Locate the cell with the specified text and output its [x, y] center coordinate. 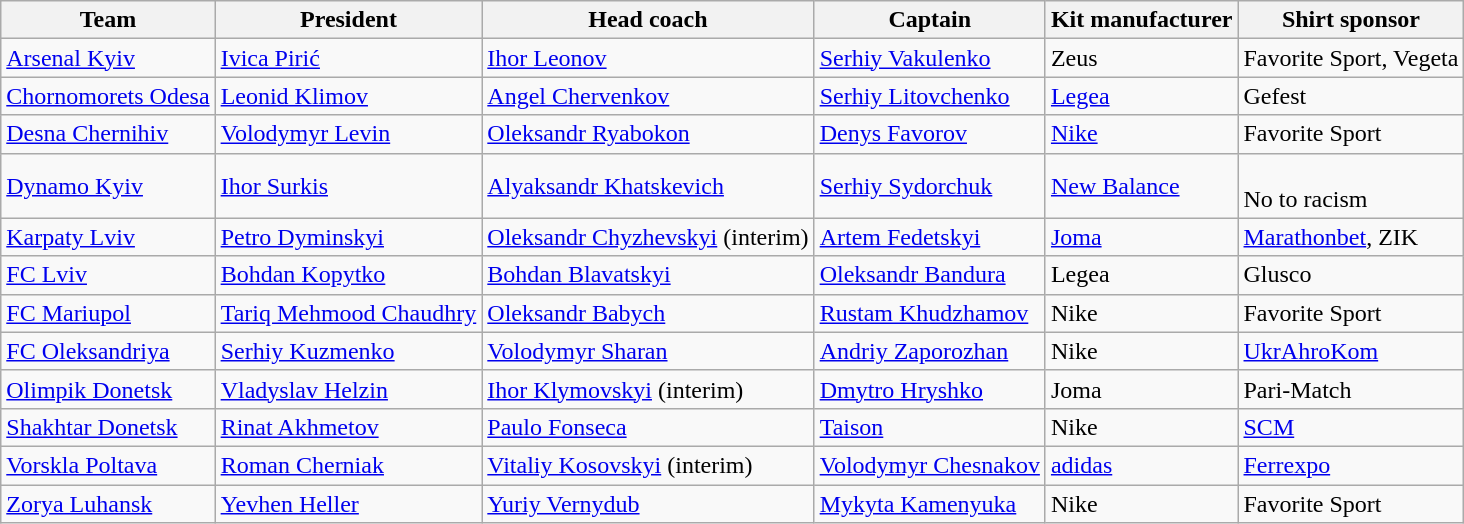
Ferrexpo [1351, 465]
Mykyta Kamenyuka [930, 503]
New Balance [1142, 186]
Dmytro Hryshko [930, 389]
Volodymyr Chesnakov [930, 465]
Ihor Surkis [348, 186]
FC Lviv [108, 275]
Rustam Khudzhamov [930, 313]
Olimpik Donetsk [108, 389]
Taison [930, 427]
Serhiy Litovchenko [930, 96]
Oleksandr Babych [648, 313]
Paulo Fonseca [648, 427]
Karpaty Lviv [108, 237]
Tariq Mehmood Chaudhry [348, 313]
Oleksandr Chyzhevskyi (interim) [648, 237]
Dynamo Kyiv [108, 186]
Serhiy Vakulenko [930, 58]
Ivica Pirić [348, 58]
Gefest [1351, 96]
Yuriy Vernydub [648, 503]
Ihor Klymovskyi (interim) [648, 389]
Captain [930, 20]
Zeus [1142, 58]
Arsenal Kyiv [108, 58]
Artem Fedetskyi [930, 237]
SCM [1351, 427]
No to racism [1351, 186]
FC Mariupol [108, 313]
UkrAhroKom [1351, 351]
Petro Dyminskyi [348, 237]
Roman Cherniak [348, 465]
Desna Chernihiv [108, 134]
Vorskla Poltava [108, 465]
Volodymyr Levin [348, 134]
Leonid Klimov [348, 96]
Shirt sponsor [1351, 20]
Oleksandr Ryabokon [648, 134]
Head coach [648, 20]
Denys Favorov [930, 134]
Marathonbet, ZIK [1351, 237]
Team [108, 20]
FC Oleksandriya [108, 351]
Ihor Leonov [648, 58]
Alyaksandr Khatskevich [648, 186]
adidas [1142, 465]
Pari-Match [1351, 389]
Volodymyr Sharan [648, 351]
Andriy Zaporozhan [930, 351]
Angel Chervenkov [648, 96]
Favorite Sport, Vegeta [1351, 58]
Rinat Akhmetov [348, 427]
Shakhtar Donetsk [108, 427]
Zorya Luhansk [108, 503]
Chornomorets Odesa [108, 96]
Kit manufacturer [1142, 20]
Glusco [1351, 275]
Vladyslav Helzin [348, 389]
Yevhen Heller [348, 503]
Bohdan Blavatskyi [648, 275]
Serhiy Kuzmenko [348, 351]
President [348, 20]
Vitaliy Kosovskyi (interim) [648, 465]
Oleksandr Bandura [930, 275]
Serhiy Sydorchuk [930, 186]
Bohdan Kopytko [348, 275]
